Search for the cell housing the specified text and yield its [X, Y] center coordinate. 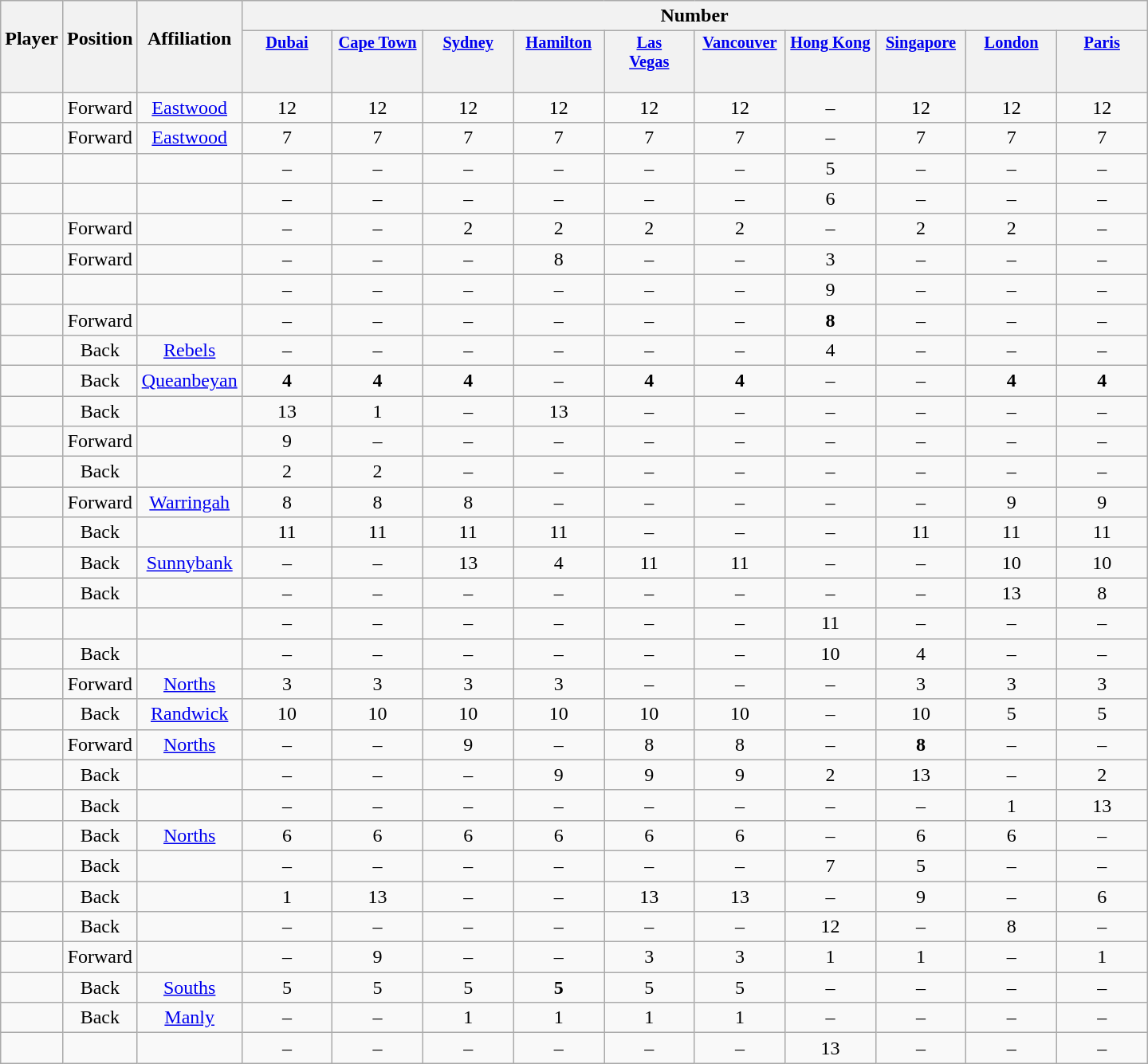
Souths [190, 987]
Player [32, 38]
Position [100, 38]
Hong Kong [831, 53]
Queanbeyan [190, 380]
Manly [190, 1018]
Sydney [468, 53]
London [1012, 53]
Cape Town [378, 53]
Singapore [921, 53]
Affiliation [190, 38]
Sunnybank [190, 563]
Vancouver [740, 53]
Hamilton [559, 53]
LasVegas [650, 53]
Dubai [287, 53]
Randwick [190, 714]
Number [694, 16]
Paris [1102, 53]
Rebels [190, 350]
Warringah [190, 502]
